Determine the [x, y] coordinate at the center of the cell enclosing the given text.  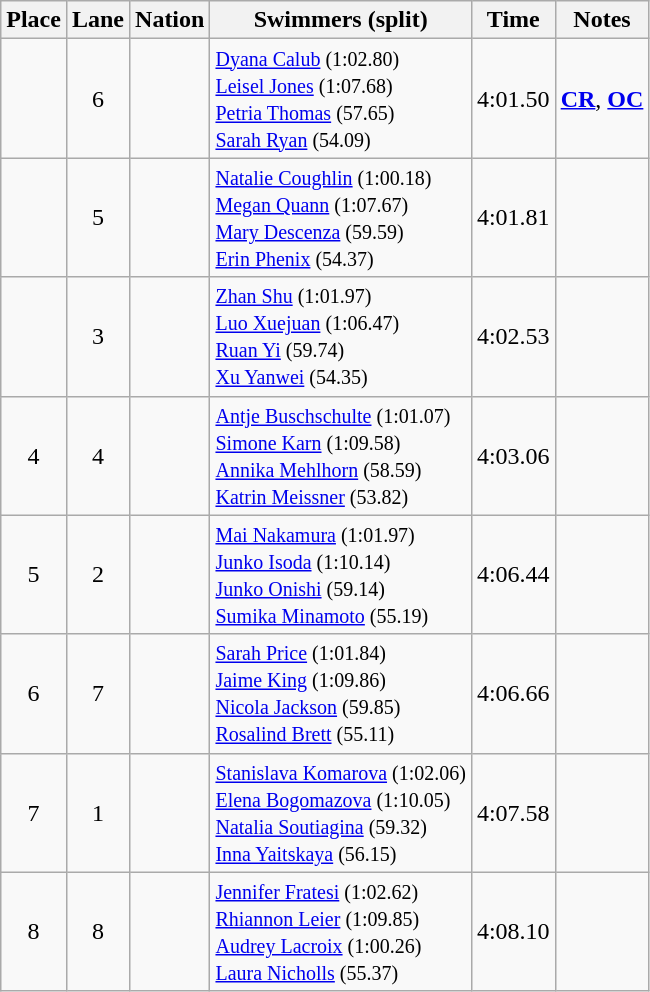
Sarah Price (1:01.84) Jaime King (1:09.86) Nicola Jackson (59.85) Rosalind Brett (55.11) [340, 694]
Swimmers (split) [340, 20]
Jennifer Fratesi (1:02.62) Rhiannon Leier (1:09.85) Audrey Lacroix (1:00.26) Laura Nicholls (55.37) [340, 932]
4:01.81 [513, 218]
Stanislava Komarova (1:02.06) Elena Bogomazova (1:10.05) Natalia Soutiagina (59.32) Inna Yaitskaya (56.15) [340, 812]
Dyana Calub (1:02.80) Leisel Jones (1:07.68) Petria Thomas (57.65) Sarah Ryan (54.09) [340, 98]
1 [98, 812]
Mai Nakamura (1:01.97) Junko Isoda (1:10.14) Junko Onishi (59.14) Sumika Minamoto (55.19) [340, 574]
Place [34, 20]
4:07.58 [513, 812]
Time [513, 20]
4:06.66 [513, 694]
4:06.44 [513, 574]
Natalie Coughlin (1:00.18) Megan Quann (1:07.67) Mary Descenza (59.59) Erin Phenix (54.37) [340, 218]
3 [98, 336]
2 [98, 574]
4:02.53 [513, 336]
4:01.50 [513, 98]
Zhan Shu (1:01.97) Luo Xuejuan (1:06.47) Ruan Yi (59.74) Xu Yanwei (54.35) [340, 336]
Notes [602, 20]
4:08.10 [513, 932]
Antje Buschschulte (1:01.07) Simone Karn (1:09.58) Annika Mehlhorn (58.59) Katrin Meissner (53.82) [340, 456]
Lane [98, 20]
4:03.06 [513, 456]
Nation [170, 20]
CR, OC [602, 98]
